Detect which cell encompasses the target text, then output its (X, Y) center coordinate. 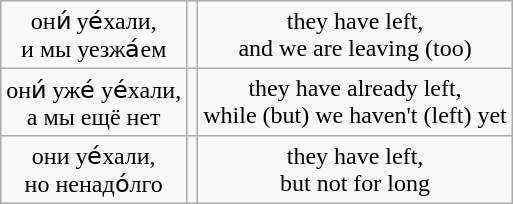
they have left,and we are leaving (too) (356, 35)
they have already left,while (but) we haven't (left) yet (356, 102)
they have left,but not for long (356, 169)
они уе́хали,но ненадо́лго (94, 169)
они́ уе́хали,и мы уезжа́ем (94, 35)
они́ уже́ уе́хали,а мы ещё нет (94, 102)
